Locate the cell with the specified text and output its [X, Y] center coordinate. 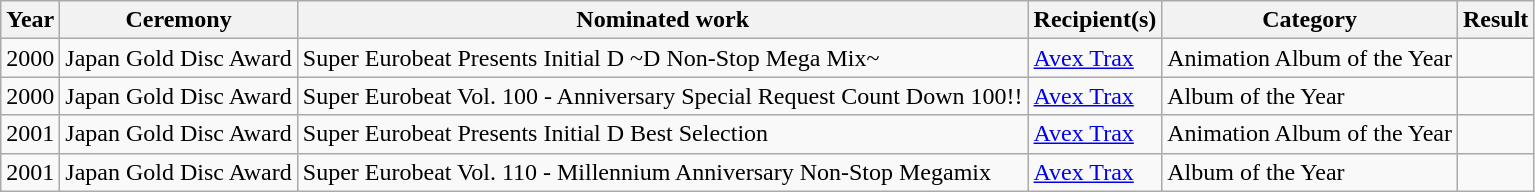
Category [1310, 20]
Recipient(s) [1095, 20]
Ceremony [178, 20]
Nominated work [662, 20]
Super Eurobeat Presents Initial D ~D Non-Stop Mega Mix~ [662, 58]
Result [1495, 20]
Super Eurobeat Vol. 110 - Millennium Anniversary Non-Stop Megamix [662, 172]
Super Eurobeat Vol. 100 - Anniversary Special Request Count Down 100!! [662, 96]
Year [30, 20]
Super Eurobeat Presents Initial D Best Selection [662, 134]
